Determine the (x, y) coordinate at the center of the cell enclosing the given text.  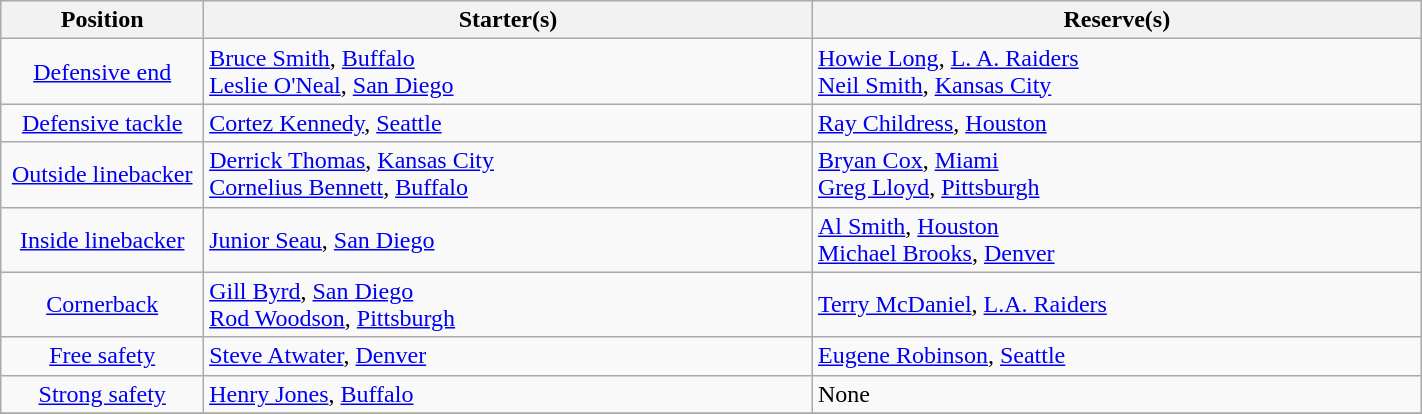
Al Smith, Houston Michael Brooks, Denver (1116, 240)
Defensive tackle (102, 123)
Eugene Robinson, Seattle (1116, 356)
Cortez Kennedy, Seattle (508, 123)
Gill Byrd, San Diego Rod Woodson, Pittsburgh (508, 304)
Strong safety (102, 394)
Inside linebacker (102, 240)
Outside linebacker (102, 174)
Bruce Smith, Buffalo Leslie O'Neal, San Diego (508, 72)
None (1116, 394)
Steve Atwater, Denver (508, 356)
Ray Childress, Houston (1116, 123)
Starter(s) (508, 20)
Terry McDaniel, L.A. Raiders (1116, 304)
Bryan Cox, Miami Greg Lloyd, Pittsburgh (1116, 174)
Cornerback (102, 304)
Junior Seau, San Diego (508, 240)
Reserve(s) (1116, 20)
Position (102, 20)
Howie Long, L. A. Raiders Neil Smith, Kansas City (1116, 72)
Derrick Thomas, Kansas City Cornelius Bennett, Buffalo (508, 174)
Defensive end (102, 72)
Free safety (102, 356)
Henry Jones, Buffalo (508, 394)
